Pinpoint the cell where the given text exists, returning its [X, Y] midpoint coordinate. 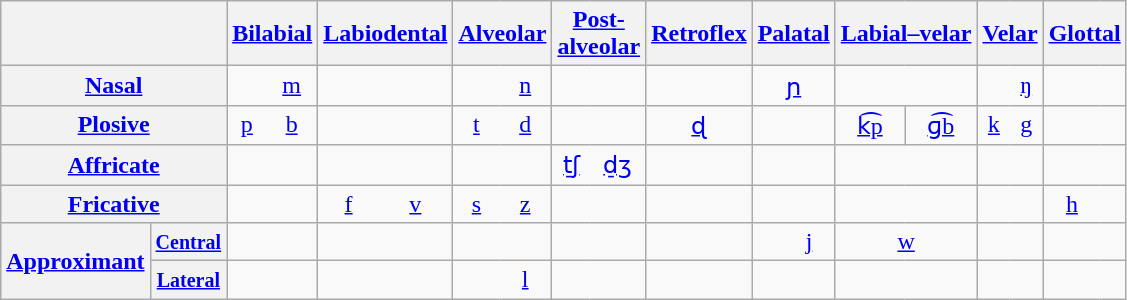
f [348, 203]
k [994, 125]
j [810, 242]
b [292, 125]
Retroflex [700, 34]
h [1072, 203]
Central [188, 242]
Plosive [114, 125]
Glottal [1084, 34]
m [292, 86]
ŋ [1026, 86]
Velar [1010, 34]
Lateral [188, 280]
l [526, 280]
Affricate [114, 165]
z [526, 203]
n [526, 86]
Alveolar [502, 34]
Bilabial [272, 34]
ɲ [794, 86]
w [906, 242]
t̠ʃ [571, 165]
ɖ [700, 125]
Approximant [76, 261]
Fricative [114, 203]
Palatal [794, 34]
g [1026, 125]
Labial–velar [906, 34]
v [416, 203]
t [476, 125]
d̠ʒ [618, 165]
Nasal [114, 86]
s [476, 203]
p [247, 125]
Labiodental [386, 34]
d [526, 125]
Post-alveolar [599, 34]
ɡ͡b [941, 125]
k͡p [870, 125]
